Search for the cell housing the specified text and yield its (X, Y) center coordinate. 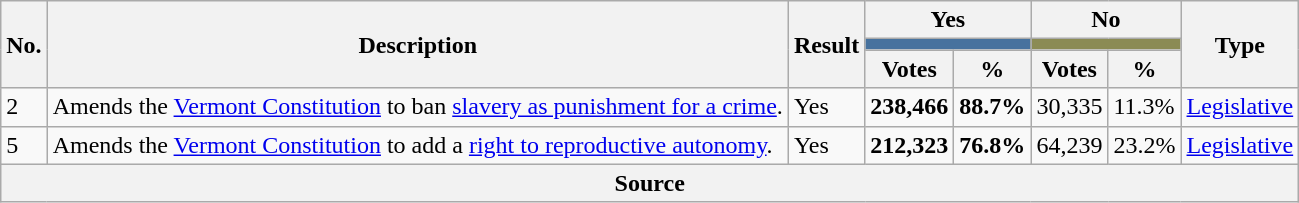
Result (826, 44)
2 (24, 107)
5 (24, 145)
238,466 (910, 107)
64,239 (1070, 145)
Amends the Vermont Constitution to ban slavery as punishment for a crime. (418, 107)
No (1106, 20)
212,323 (910, 145)
No. (24, 44)
30,335 (1070, 107)
Description (418, 44)
11.3% (1144, 107)
Source (650, 183)
Amends the Vermont Constitution to add a right to reproductive autonomy. (418, 145)
88.7% (992, 107)
76.8% (992, 145)
23.2% (1144, 145)
Type (1240, 44)
